Pinpoint the cell where the given text exists, returning its (X, Y) midpoint coordinate. 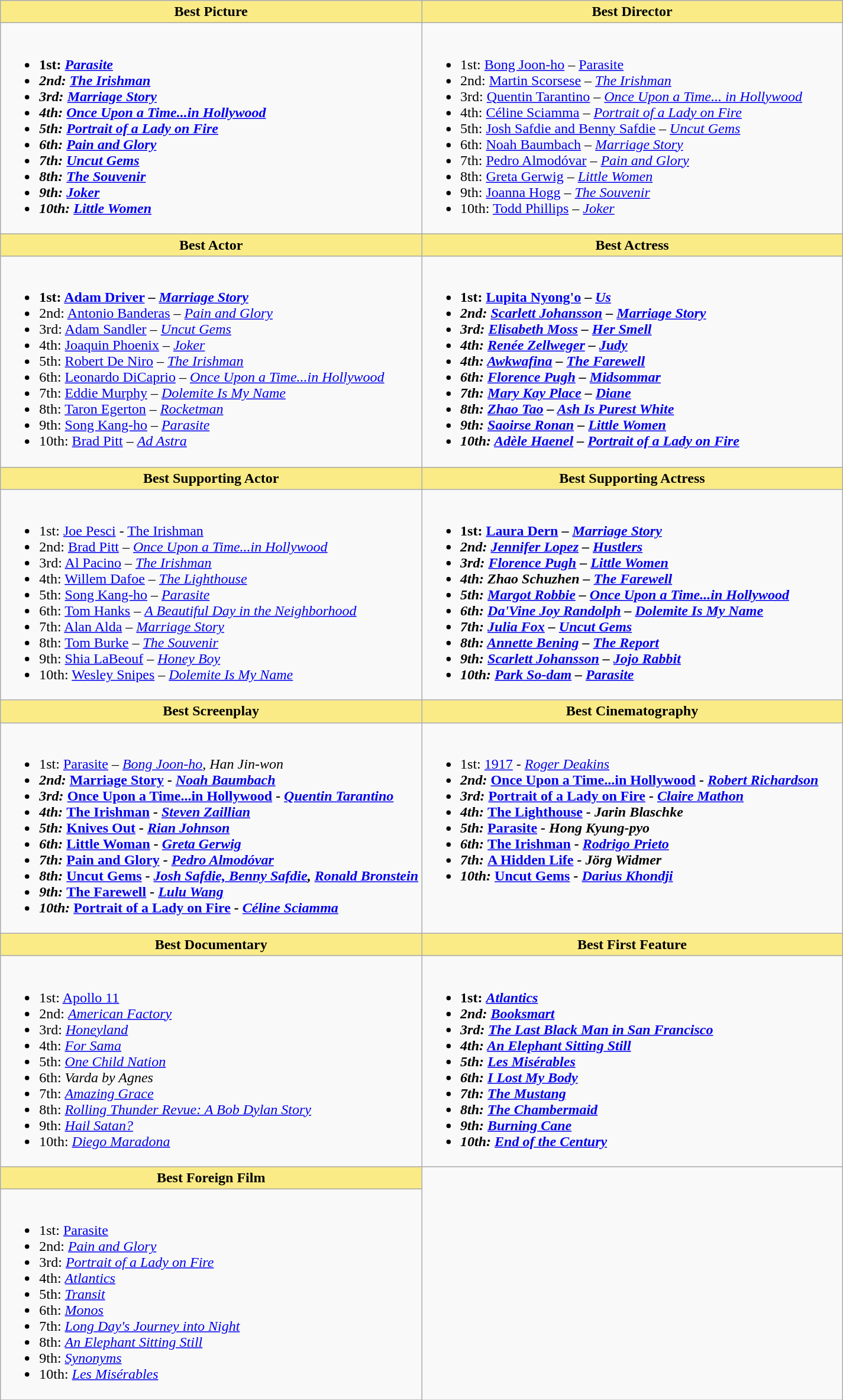
Best Supporting Actor (211, 478)
Best Director (632, 12)
Best Cinematography (632, 711)
Best Screenplay (211, 711)
Best Foreign Film (211, 1178)
Best Supporting Actress (632, 478)
Best First Feature (632, 944)
Best Actor (211, 245)
Best Actress (632, 245)
Best Picture (211, 12)
Best Documentary (211, 944)
